Extract the (x, y) coordinate from the center of the cell holding the provided text.  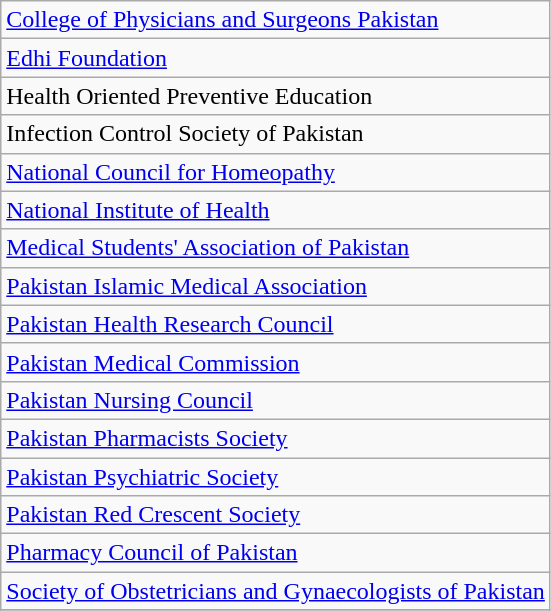
Pakistan Health Research Council (276, 324)
Pakistan Psychiatric Society (276, 477)
Society of Obstetricians and Gynaecologists of Pakistan (276, 591)
National Institute of Health (276, 210)
College of Physicians and Surgeons Pakistan (276, 20)
Pakistan Medical Commission (276, 362)
Pakistan Islamic Medical Association (276, 286)
Health Oriented Preventive Education (276, 96)
Pakistan Pharmacists Society (276, 438)
Pakistan Nursing Council (276, 400)
Infection Control Society of Pakistan (276, 134)
Pharmacy Council of Pakistan (276, 553)
Medical Students' Association of Pakistan (276, 248)
Edhi Foundation (276, 58)
National Council for Homeopathy (276, 172)
Pakistan Red Crescent Society (276, 515)
